Scan for the cell matching the given text and deliver its [X, Y] coordinate at center. 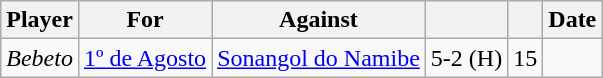
For [144, 20]
Sonangol do Namibe [319, 58]
1º de Agosto [144, 58]
Date [572, 20]
15 [526, 58]
Player [40, 20]
5-2 (H) [466, 58]
Bebeto [40, 58]
Against [319, 20]
